For the text-containing cell, return its midpoint in (X, Y) coordinate format. 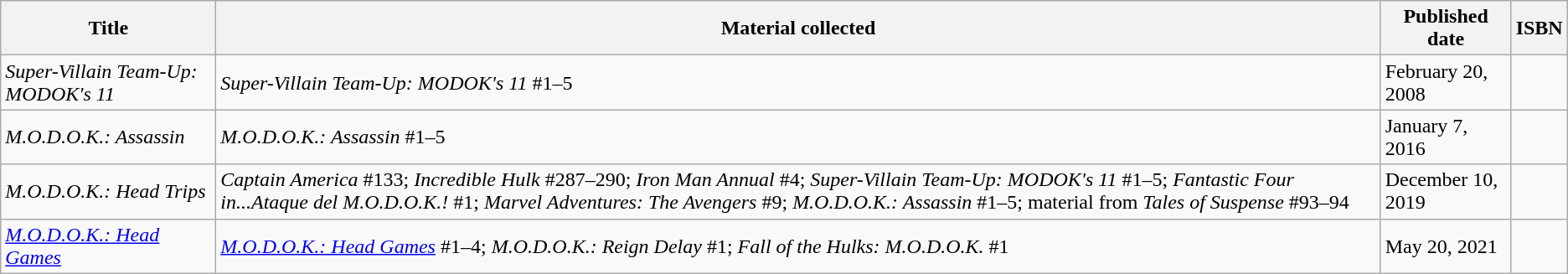
ISBN (1540, 28)
M.O.D.O.K.: Head Games (109, 246)
Super-Villain Team-Up: MODOK's 11 #1–5 (798, 82)
M.O.D.O.K.: Assassin (109, 137)
Material collected (798, 28)
M.O.D.O.K.: Assassin #1–5 (798, 137)
February 20, 2008 (1446, 82)
Title (109, 28)
January 7, 2016 (1446, 137)
M.O.D.O.K.: Head Trips (109, 191)
M.O.D.O.K.: Head Games #1–4; M.O.D.O.K.: Reign Delay #1; Fall of the Hulks: M.O.D.O.K. #1 (798, 246)
May 20, 2021 (1446, 246)
Published date (1446, 28)
December 10, 2019 (1446, 191)
Super-Villain Team-Up: MODOK's 11 (109, 82)
